Return (X, Y) of the center of cell containing provided text 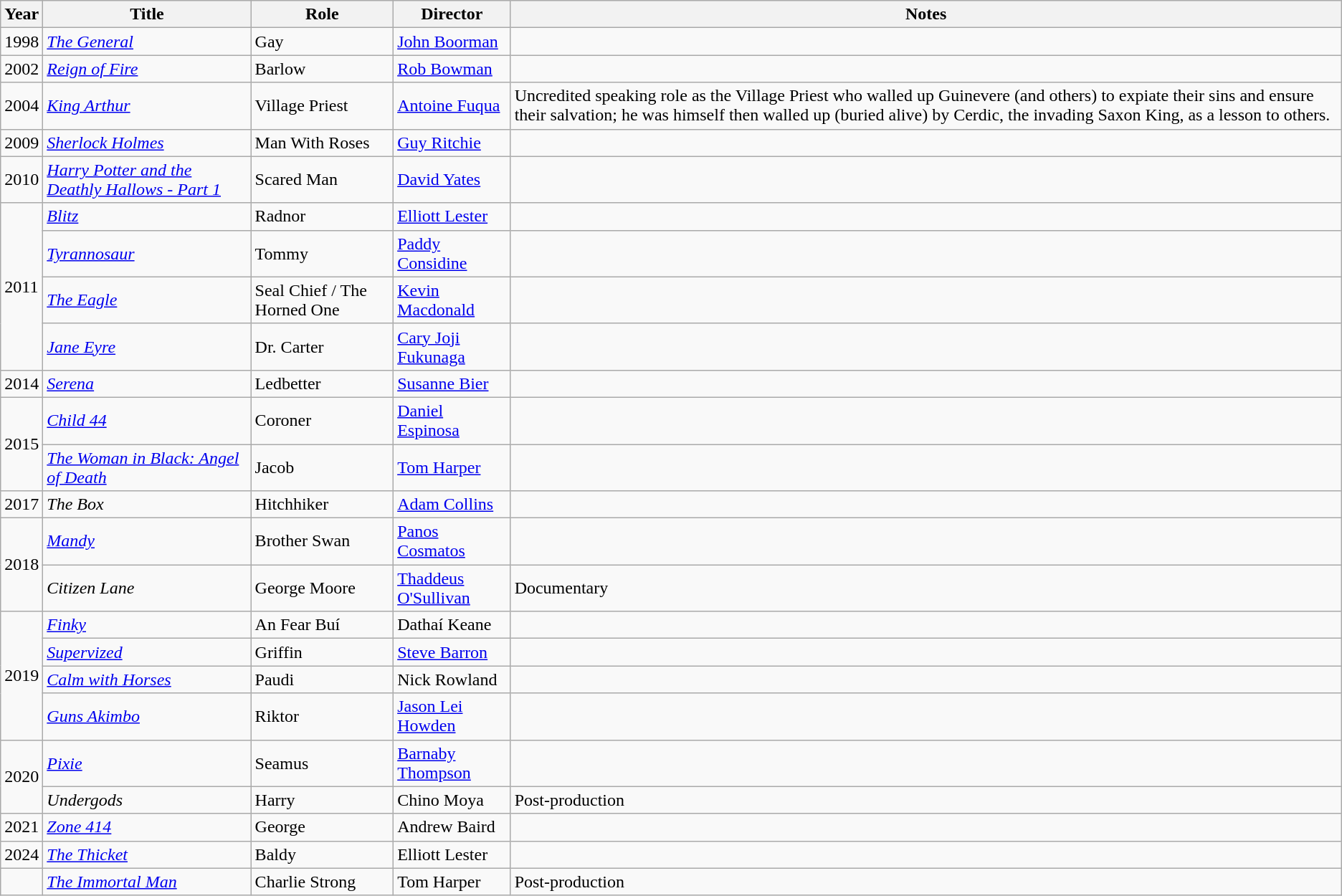
Gay (323, 42)
Mandy (147, 542)
Seamus (323, 763)
Blitz (147, 216)
Supervized (147, 652)
Guns Akimbo (147, 717)
Cary Joji Fukunaga (452, 347)
Rob Bowman (452, 69)
Undergods (147, 800)
2002 (22, 69)
The Box (147, 505)
2018 (22, 565)
Dathaí Keane (452, 625)
Child 44 (147, 420)
Sherlock Holmes (147, 143)
2014 (22, 383)
Director (452, 14)
Paddy Considine (452, 254)
Thaddeus O'Sullivan (452, 588)
Zone 414 (147, 827)
Seal Chief / The Horned One (323, 300)
Notes (926, 14)
Village Priest (323, 106)
Adam Collins (452, 505)
Steve Barron (452, 652)
Brother Swan (323, 542)
Tommy (323, 254)
Title (147, 14)
Barnaby Thompson (452, 763)
Hitchhiker (323, 505)
Reign of Fire (147, 69)
The Eagle (147, 300)
Barlow (323, 69)
Susanne Bier (452, 383)
Serena (147, 383)
Tyrannosaur (147, 254)
The Immortal Man (147, 882)
Charlie Strong (323, 882)
1998 (22, 42)
Nick Rowland (452, 680)
George (323, 827)
Role (323, 14)
2019 (22, 675)
2011 (22, 287)
Coroner (323, 420)
Year (22, 14)
Riktor (323, 717)
Kevin Macdonald (452, 300)
Man With Roses (323, 143)
2017 (22, 505)
Daniel Espinosa (452, 420)
John Boorman (452, 42)
An Fear Buí (323, 625)
Pixie (147, 763)
Documentary (926, 588)
Baldy (323, 854)
Citizen Lane (147, 588)
2004 (22, 106)
Andrew Baird (452, 827)
Radnor (323, 216)
The General (147, 42)
Ledbetter (323, 383)
2020 (22, 777)
George Moore (323, 588)
Jacob (323, 467)
2009 (22, 143)
Antoine Fuqua (452, 106)
Dr. Carter (323, 347)
Jane Eyre (147, 347)
2010 (22, 179)
Scared Man (323, 179)
2021 (22, 827)
Harry Potter and the Deathly Hallows - Part 1 (147, 179)
David Yates (452, 179)
Panos Cosmatos (452, 542)
Paudi (323, 680)
Griffin (323, 652)
Guy Ritchie (452, 143)
Calm with Horses (147, 680)
2015 (22, 444)
Chino Moya (452, 800)
Finky (147, 625)
Harry (323, 800)
King Arthur (147, 106)
Jason Lei Howden (452, 717)
2024 (22, 854)
The Thicket (147, 854)
The Woman in Black: Angel of Death (147, 467)
